Identify which cell holds the provided text, then report its (x, y) central coordinate. 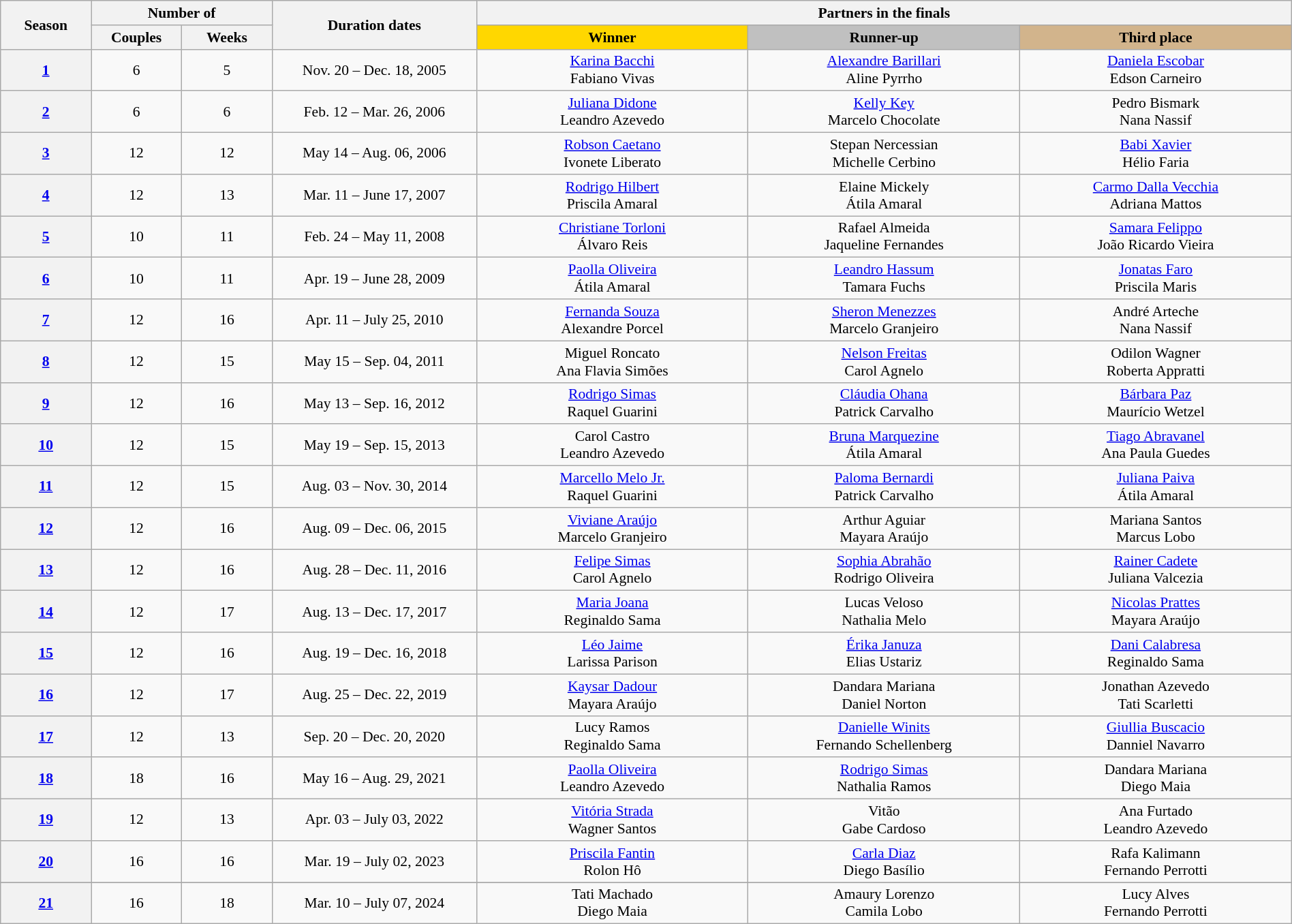
Babi XavierHélio Faria (1156, 154)
Mar. 19 – July 02, 2023 (374, 861)
14 (46, 612)
Aug. 28 – Dec. 11, 2016 (374, 570)
Sheron MenezzesMarcelo Granjeiro (885, 320)
9 (46, 403)
Bárbara PazMaurício Wetzel (1156, 403)
Cláudia OhanaPatrick Carvalho (885, 403)
Lucas VelosoNathalia Melo (885, 612)
Sep. 20 – Dec. 20, 2020 (374, 736)
Aug. 25 – Dec. 22, 2019 (374, 695)
Dandara MarianaDaniel Norton (885, 695)
Mar. 11 – June 17, 2007 (374, 195)
May 14 – Aug. 06, 2006 (374, 154)
Amaury LorenzoCamila Lobo (885, 904)
Ana FurtadoLeandro Azevedo (1156, 820)
Rodrigo HilbertPriscila Amaral (612, 195)
Samara FelippoJoão Ricardo Vieira (1156, 237)
Felipe SimasCarol Agnelo (612, 570)
Danielle WinitsFernando Schellenberg (885, 736)
Elaine MickelyÁtila Amaral (885, 195)
3 (46, 154)
Aug. 13 – Dec. 17, 2017 (374, 612)
Feb. 24 – May 11, 2008 (374, 237)
Alexandre BarillariAline Pyrrho (885, 70)
Weeks (228, 37)
Rodrigo SimasNathalia Ramos (885, 778)
20 (46, 861)
Runner-up (885, 37)
Couples (136, 37)
19 (46, 820)
Tati MachadoDiego Maia (612, 904)
Duration dates (374, 25)
Tiago AbravanelAna Paula Guedes (1156, 446)
4 (46, 195)
1 (46, 70)
Daniela EscobarEdson Carneiro (1156, 70)
Juliana PaivaÁtila Amaral (1156, 487)
8 (46, 361)
Sophia AbrahãoRodrigo Oliveira (885, 570)
Priscila FantinRolon Hô (612, 861)
7 (46, 320)
Rafa KalimannFernando Perrotti (1156, 861)
Aug. 09 – Dec. 06, 2015 (374, 529)
Pedro BismarkNana Nassif (1156, 112)
Nicolas PrattesMayara Araújo (1156, 612)
Arthur AguiarMayara Araújo (885, 529)
Érika JanuzaElias Ustariz (885, 653)
Nov. 20 – Dec. 18, 2005 (374, 70)
Carmo Dalla VecchiaAdriana Mattos (1156, 195)
Feb. 12 – Mar. 26, 2006 (374, 112)
Apr. 03 – July 03, 2022 (374, 820)
Number of (182, 13)
Rodrigo SimasRaquel Guarini (612, 403)
Apr. 11 – July 25, 2010 (374, 320)
Rafael AlmeidaJaqueline Fernandes (885, 237)
Stepan NercessianMichelle Cerbino (885, 154)
May 13 – Sep. 16, 2012 (374, 403)
Aug. 03 – Nov. 30, 2014 (374, 487)
Jonathan AzevedoTati Scarletti (1156, 695)
Carol CastroLeandro Azevedo (612, 446)
Marcello Melo Jr.Raquel Guarini (612, 487)
André ArtecheNana Nassif (1156, 320)
Third place (1156, 37)
Season (46, 25)
May 16 – Aug. 29, 2021 (374, 778)
VitãoGabe Cardoso (885, 820)
Aug. 19 – Dec. 16, 2018 (374, 653)
Miguel RoncatoAna Flavia Simões (612, 361)
May 19 – Sep. 15, 2013 (374, 446)
Bruna MarquezineÁtila Amaral (885, 446)
Leandro HassumTamara Fuchs (885, 278)
Juliana DidoneLeandro Azevedo (612, 112)
Dandara MarianaDiego Maia (1156, 778)
Christiane TorloniÁlvaro Reis (612, 237)
Rainer CadeteJuliana Valcezia (1156, 570)
Vitória StradaWagner Santos (612, 820)
Apr. 19 – June 28, 2009 (374, 278)
Mar. 10 – July 07, 2024 (374, 904)
Carla DiazDiego Basílio (885, 861)
21 (46, 904)
Fernanda SouzaAlexandre Porcel (612, 320)
Giullia BuscacioDanniel Navarro (1156, 736)
Mariana SantosMarcus Lobo (1156, 529)
Odilon WagnerRoberta Appratti (1156, 361)
Lucy RamosReginaldo Sama (612, 736)
May 15 – Sep. 04, 2011 (374, 361)
Kelly KeyMarcelo Chocolate (885, 112)
Paloma BernardiPatrick Carvalho (885, 487)
Dani CalabresaReginaldo Sama (1156, 653)
Paolla OliveiraLeandro Azevedo (612, 778)
Kaysar DadourMayara Araújo (612, 695)
Jonatas FaroPriscila Maris (1156, 278)
2 (46, 112)
Léo JaimeLarissa Parison (612, 653)
Robson CaetanoIvonete Liberato (612, 154)
Nelson FreitasCarol Agnelo (885, 361)
Winner (612, 37)
Lucy AlvesFernando Perrotti (1156, 904)
Viviane AraújoMarcelo Granjeiro (612, 529)
Partners in the finals (884, 13)
Maria JoanaReginaldo Sama (612, 612)
Karina BacchiFabiano Vivas (612, 70)
Paolla OliveiraÁtila Amaral (612, 278)
